Identify which cell holds the provided text, then report its [X, Y] central coordinate. 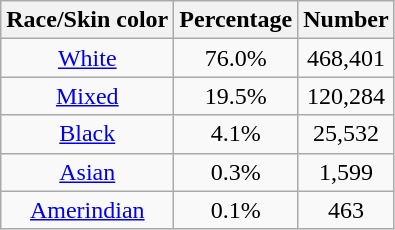
0.1% [236, 210]
120,284 [346, 96]
468,401 [346, 58]
Amerindian [88, 210]
19.5% [236, 96]
4.1% [236, 134]
Number [346, 20]
Race/Skin color [88, 20]
1,599 [346, 172]
Asian [88, 172]
76.0% [236, 58]
25,532 [346, 134]
0.3% [236, 172]
463 [346, 210]
White [88, 58]
Percentage [236, 20]
Mixed [88, 96]
Black [88, 134]
